Detect which cell encompasses the target text, then output its [X, Y] center coordinate. 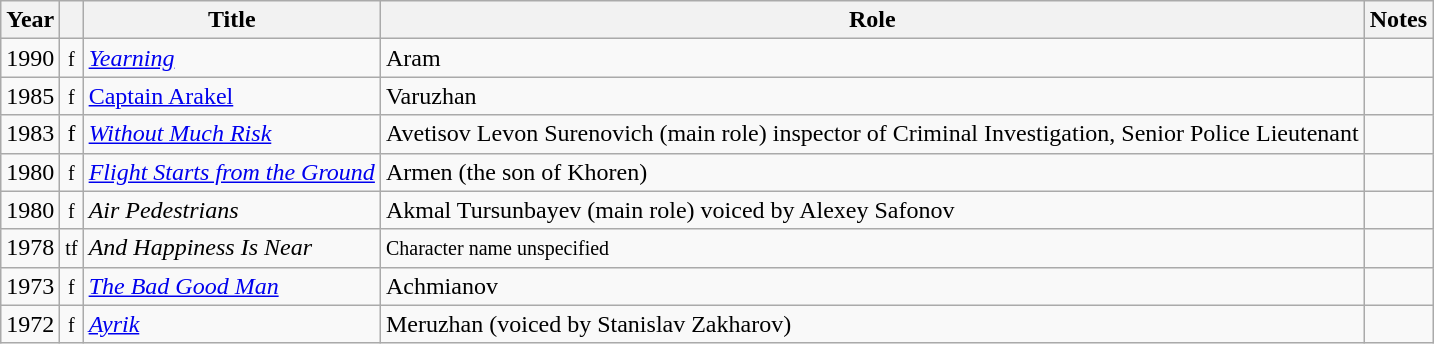
1972 [30, 324]
Role [872, 20]
1990 [30, 58]
1983 [30, 134]
Without Much Risk [232, 134]
Yearning [232, 58]
Air Pedestrians [232, 210]
Character name unspecified [872, 248]
1978 [30, 248]
Aram [872, 58]
And Happiness Is Near [232, 248]
Akmal Tursunbayev (main role) voiced by Alexey Safonov [872, 210]
Flight Starts from the Ground [232, 172]
Achmianov [872, 286]
Year [30, 20]
Meruzhan (voiced by Stanislav Zakharov) [872, 324]
1985 [30, 96]
The Bad Good Man [232, 286]
tf [72, 248]
1973 [30, 286]
Avetisov Levon Surenovich (main role) inspector of Criminal Investigation, Senior Police Lieutenant [872, 134]
Notes [1398, 20]
Title [232, 20]
Varuzhan [872, 96]
Armen (the son of Khoren) [872, 172]
Captain Arakel [232, 96]
Ayrik [232, 324]
